Extract the [X, Y] coordinate from the center of the cell holding the provided text.  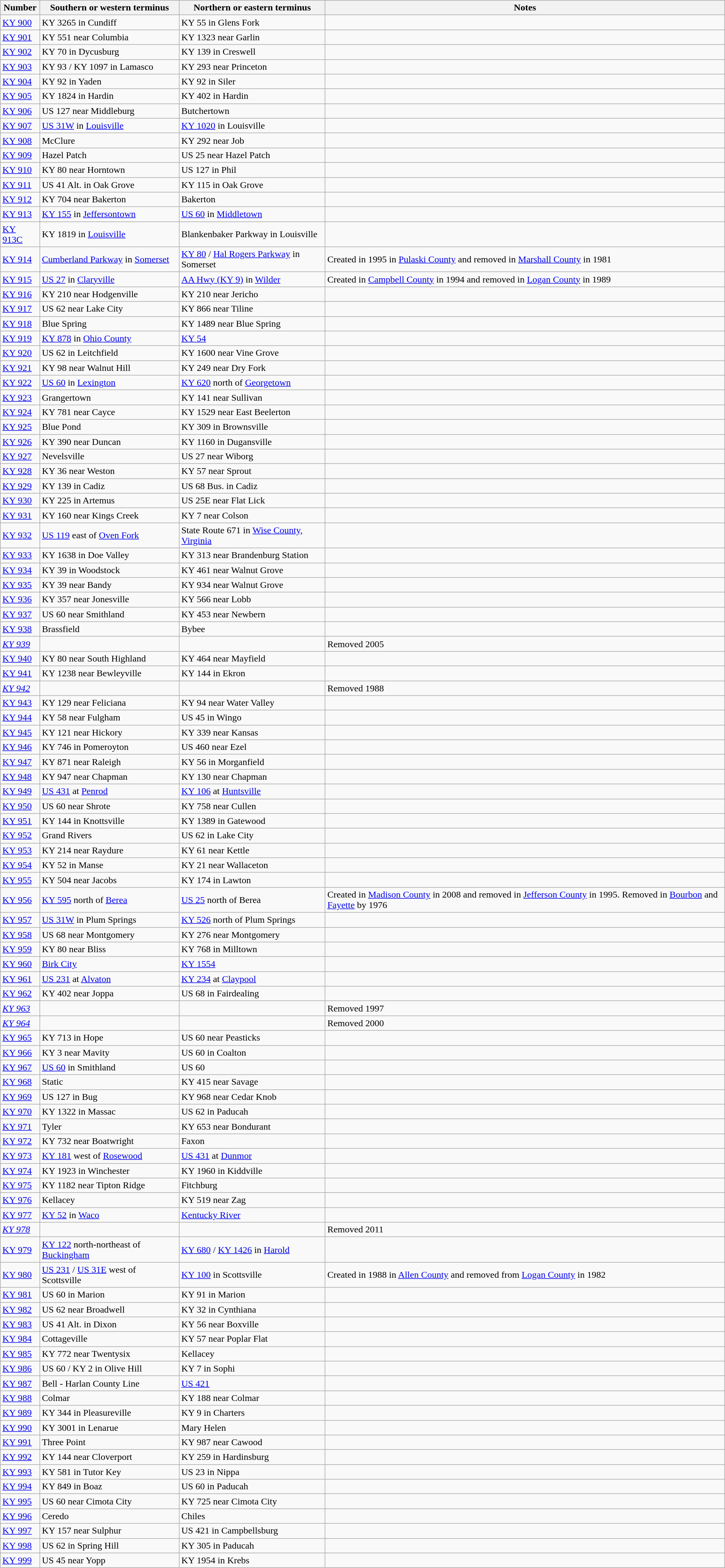
Bell - Harlan County Line [110, 1383]
KY 955 [20, 880]
KY 160 near Kings Creek [110, 515]
KY 144 near Cloverport [110, 1457]
KY 953 [20, 850]
KY 115 in Oak Grove [253, 185]
KY 999 [20, 1560]
KY 56 in Morganfield [253, 762]
Faxon [253, 1141]
KY 181 west of Rosewood [110, 1156]
US 127 in Phil [253, 170]
KY 952 [20, 836]
KY 581 in Tutor Key [110, 1472]
KY 772 near Twentysix [110, 1354]
KY 57 near Poplar Flat [253, 1339]
KY 3001 in Lenarue [110, 1427]
KY 292 near Job [253, 140]
KY 214 near Raydure [110, 850]
KY 914 [20, 260]
KY 305 in Paducah [253, 1546]
KY 768 in Milltown [253, 949]
KY 907 [20, 126]
Cottageville [110, 1339]
Mary Helen [253, 1427]
KY 1638 in Doe Valley [110, 555]
KY 981 [20, 1295]
KY 968 [20, 1082]
KY 80 near South Highland [110, 658]
US 60 [253, 1067]
KY 519 near Zag [253, 1200]
KY 157 near Sulphur [110, 1531]
Created in 1995 in Pulaski County and removed in Marshall County in 1981 [525, 260]
KY 920 [20, 353]
KY 956 [20, 900]
KY 970 [20, 1111]
KY 92 in Siler [253, 81]
US 431 at Dunmor [253, 1156]
KY 908 [20, 140]
KY 987 [20, 1383]
US 68 in Fairdealing [253, 994]
KY 122 north-northeast of Buckingham [110, 1249]
KY 915 [20, 279]
US 68 Bus. in Cadiz [253, 486]
US 421 [253, 1383]
KY 964 [20, 1023]
KY 935 [20, 585]
KY 972 [20, 1141]
KY 949 [20, 791]
US 62 in Paducah [253, 1111]
KY 461 near Walnut Grove [253, 570]
KY 139 in Cadiz [110, 486]
KY 52 in Waco [110, 1215]
KY 595 north of Berea [110, 900]
KY 100 in Scottsville [253, 1275]
Bakerton [253, 200]
US 231 at Alvaton [110, 979]
KY 653 near Bondurant [253, 1126]
KY 975 [20, 1185]
KY 904 [20, 81]
US 60 in Lexington [110, 383]
KY 80 near Bliss [110, 949]
KY 210 near Jericho [253, 294]
KY 139 in Creswell [253, 52]
KY 155 in Jeffersontown [110, 214]
Fitchburg [253, 1185]
KY 918 [20, 324]
US 60 / KY 2 in Olive Hill [110, 1368]
KY 997 [20, 1531]
KY 973 [20, 1156]
KY 121 near Hickory [110, 732]
KY 947 [20, 762]
KY 80 / Hal Rogers Parkway in Somerset [253, 260]
KY 934 [20, 570]
KY 21 near Wallaceton [253, 865]
Three Point [110, 1442]
KY 1489 near Blue Spring [253, 324]
KY 934 near Walnut Grove [253, 585]
KY 7 near Colson [253, 515]
KY 943 [20, 703]
KY 1819 in Louisville [110, 234]
Removed 2011 [525, 1230]
KY 937 [20, 614]
KY 1554 [253, 964]
Number [20, 8]
KY 339 near Kansas [253, 732]
US 60 in Smithland [110, 1067]
KY 992 [20, 1457]
KY 939 [20, 644]
KY 141 near Sullivan [253, 397]
KY 962 [20, 994]
KY 504 near Jacobs [110, 880]
KY 93 / KY 1097 in Lamasco [110, 67]
KY 56 near Boxville [253, 1324]
US 127 near Middleburg [110, 111]
KY 926 [20, 441]
KY 620 north of Georgetown [253, 383]
KY 1020 in Louisville [253, 126]
Static [110, 1082]
KY 968 near Cedar Knob [253, 1097]
KY 984 [20, 1339]
KY 993 [20, 1472]
Notes [525, 8]
KY 878 in Ohio County [110, 338]
KY 990 [20, 1427]
KY 902 [20, 52]
McClure [110, 140]
KY 746 in Pomeroyton [110, 747]
KY 390 near Duncan [110, 441]
Removed 2005 [525, 644]
KY 954 [20, 865]
KY 987 near Cawood [253, 1442]
US 431 at Penrod [110, 791]
KY 526 north of Plum Springs [253, 920]
KY 225 in Artemus [110, 501]
KY 7 in Sophi [253, 1368]
KY 906 [20, 111]
KY 959 [20, 949]
KY 52 in Manse [110, 865]
KY 946 [20, 747]
KY 901 [20, 37]
KY 725 near Cimota City [253, 1501]
KY 551 near Columbia [110, 37]
KY 70 in Dycusburg [110, 52]
KY 905 [20, 96]
KY 566 near Lobb [253, 600]
Nevelsville [110, 457]
US 45 near Yopp [110, 1560]
KY 866 near Tiline [253, 309]
KY 1960 in Kiddville [253, 1171]
KY 36 near Weston [110, 471]
KY 54 [253, 338]
US 27 in Claryville [110, 279]
US 62 in Leitchfield [110, 353]
US 45 in Wingo [253, 718]
KY 951 [20, 821]
KY 249 near Dry Fork [253, 368]
Kentucky River [253, 1215]
KY 357 near Jonesville [110, 600]
KY 849 in Boaz [110, 1487]
KY 944 [20, 718]
KY 916 [20, 294]
US 119 east of Oven Fork [110, 536]
KY 979 [20, 1249]
Colmar [110, 1398]
KY 1323 near Garlin [253, 37]
KY 98 near Walnut Hill [110, 368]
KY 969 [20, 1097]
KY 781 near Cayce [110, 412]
KY 929 [20, 486]
Created in 1988 in Allen County and removed from Logan County in 1982 [525, 1275]
Chiles [253, 1516]
Birk City [110, 964]
Tyler [110, 1126]
KY 912 [20, 200]
KY 1923 in Winchester [110, 1171]
KY 704 near Bakerton [110, 200]
US 62 near Broadwell [110, 1310]
KY 871 near Raleigh [110, 762]
Grangertown [110, 397]
KY 80 near Horntown [110, 170]
KY 966 [20, 1053]
KY 936 [20, 600]
KY 911 [20, 185]
KY 924 [20, 412]
KY 931 [20, 515]
KY 965 [20, 1038]
Created in Campbell County in 1994 and removed in Logan County in 1989 [525, 279]
US 62 in Lake City [253, 836]
Brassfield [110, 629]
KY 1389 in Gatewood [253, 821]
KY 922 [20, 383]
KY 61 near Kettle [253, 850]
KY 3 near Mavity [110, 1053]
KY 917 [20, 309]
US 127 in Bug [110, 1097]
KY 978 [20, 1230]
US 25E near Flat Lick [253, 501]
US 231 / US 31E west of Scottsville [110, 1275]
KY 39 near Bandy [110, 585]
KY 94 near Water Valley [253, 703]
KY 967 [20, 1067]
KY 680 / KY 1426 in Harold [253, 1249]
KY 1824 in Hardin [110, 96]
KY 977 [20, 1215]
KY 1954 in Krebs [253, 1560]
US 60 near Smithland [110, 614]
KY 144 in Knottsville [110, 821]
KY 402 near Joppa [110, 994]
KY 948 [20, 777]
US 60 in Marion [110, 1295]
US 60 near Cimota City [110, 1501]
Blue Spring [110, 324]
KY 971 [20, 1126]
KY 732 near Boatwright [110, 1141]
KY 1322 in Massac [110, 1111]
KY 464 near Mayfield [253, 658]
KY 144 in Ekron [253, 673]
KY 976 [20, 1200]
KY 991 [20, 1442]
US 27 near Wiborg [253, 457]
KY 921 [20, 368]
US 60 near Peasticks [253, 1038]
KY 259 in Hardinsburg [253, 1457]
KY 174 in Lawton [253, 880]
US 68 near Montgomery [110, 934]
KY 963 [20, 1008]
KY 996 [20, 1516]
US 60 in Middletown [253, 214]
KY 910 [20, 170]
KY 900 [20, 22]
State Route 671 in Wise County, Virginia [253, 536]
US 31W in Plum Springs [110, 920]
KY 1529 near East Beelerton [253, 412]
KY 758 near Cullen [253, 806]
KY 986 [20, 1368]
KY 942 [20, 688]
KY 55 in Glens Fork [253, 22]
US 41 Alt. in Oak Grove [110, 185]
Removed 2000 [525, 1023]
KY 913C [20, 234]
US 62 near Lake City [110, 309]
US 421 in Campbellsburg [253, 1531]
KY 928 [20, 471]
US 460 near Ezel [253, 747]
KY 980 [20, 1275]
Cumberland Parkway in Somerset [110, 260]
KY 293 near Princeton [253, 67]
KY 129 near Feliciana [110, 703]
KY 950 [20, 806]
KY 957 [20, 920]
Bybee [253, 629]
KY 39 in Woodstock [110, 570]
US 60 near Shrote [110, 806]
KY 3265 in Cundiff [110, 22]
AA Hwy (KY 9) in Wilder [253, 279]
US 60 in Coalton [253, 1053]
US 41 Alt. in Dixon [110, 1324]
KY 313 near Brandenburg Station [253, 555]
US 25 near Hazel Patch [253, 155]
KY 941 [20, 673]
KY 938 [20, 629]
US 62 in Spring Hill [110, 1546]
KY 925 [20, 427]
KY 989 [20, 1413]
KY 961 [20, 979]
KY 958 [20, 934]
KY 276 near Montgomery [253, 934]
KY 974 [20, 1171]
KY 92 in Yaden [110, 81]
KY 1600 near Vine Grove [253, 353]
KY 58 near Fulgham [110, 718]
KY 91 in Marion [253, 1295]
Blue Pond [110, 427]
KY 933 [20, 555]
KY 998 [20, 1546]
KY 923 [20, 397]
Hazel Patch [110, 155]
US 31W in Louisville [110, 126]
KY 344 in Pleasureville [110, 1413]
US 60 in Paducah [253, 1487]
KY 985 [20, 1354]
KY 1182 near Tipton Ridge [110, 1185]
KY 909 [20, 155]
KY 402 in Hardin [253, 96]
KY 9 in Charters [253, 1413]
KY 453 near Newbern [253, 614]
KY 903 [20, 67]
US 23 in Nippa [253, 1472]
KY 960 [20, 964]
KY 988 [20, 1398]
KY 210 near Hodgenville [110, 294]
KY 932 [20, 536]
Created in Madison County in 2008 and removed in Jefferson County in 1995. Removed in Bourbon and Fayette by 1976 [525, 900]
KY 983 [20, 1324]
KY 940 [20, 658]
KY 234 at Claypool [253, 979]
KY 919 [20, 338]
Butchertown [253, 111]
KY 995 [20, 1501]
Grand Rivers [110, 836]
KY 994 [20, 1487]
Removed 1988 [525, 688]
KY 1160 in Dugansville [253, 441]
KY 130 near Chapman [253, 777]
Northern or eastern terminus [253, 8]
Blankenbaker Parkway in Louisville [253, 234]
KY 57 near Sprout [253, 471]
KY 188 near Colmar [253, 1398]
KY 913 [20, 214]
KY 309 in Brownsville [253, 427]
KY 927 [20, 457]
KY 32 in Cynthiana [253, 1310]
KY 945 [20, 732]
Ceredo [110, 1516]
Removed 1997 [525, 1008]
KY 1238 near Bewleyville [110, 673]
KY 930 [20, 501]
KY 415 near Savage [253, 1082]
US 25 north of Berea [253, 900]
KY 106 at Huntsville [253, 791]
KY 982 [20, 1310]
KY 713 in Hope [110, 1038]
KY 947 near Chapman [110, 777]
Southern or western terminus [110, 8]
